Output the [X, Y] coordinate of the center of the cell containing the given text.  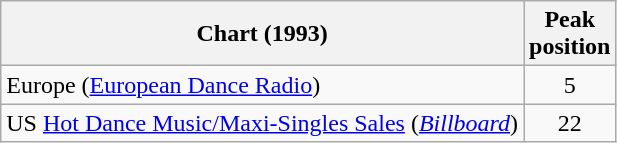
Chart (1993) [262, 34]
US Hot Dance Music/Maxi-Singles Sales (Billboard) [262, 123]
Europe (European Dance Radio) [262, 85]
5 [570, 85]
Peakposition [570, 34]
22 [570, 123]
